Extract the [X, Y] coordinate from the center of the cell holding the provided text.  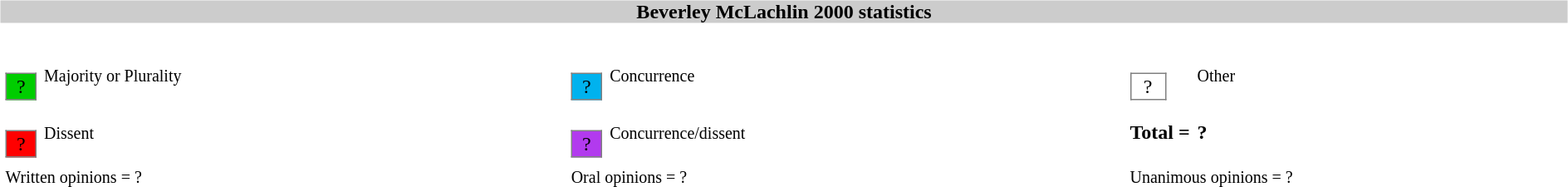
Concurrence/dissent [865, 132]
Beverley McLachlin 2000 statistics [784, 12]
Majority or Plurality [304, 76]
Other [1380, 76]
Concurrence [865, 76]
Dissent [304, 132]
Total = [1159, 132]
